Provide the (X, Y) coordinate of the cell's center where the given text is located.  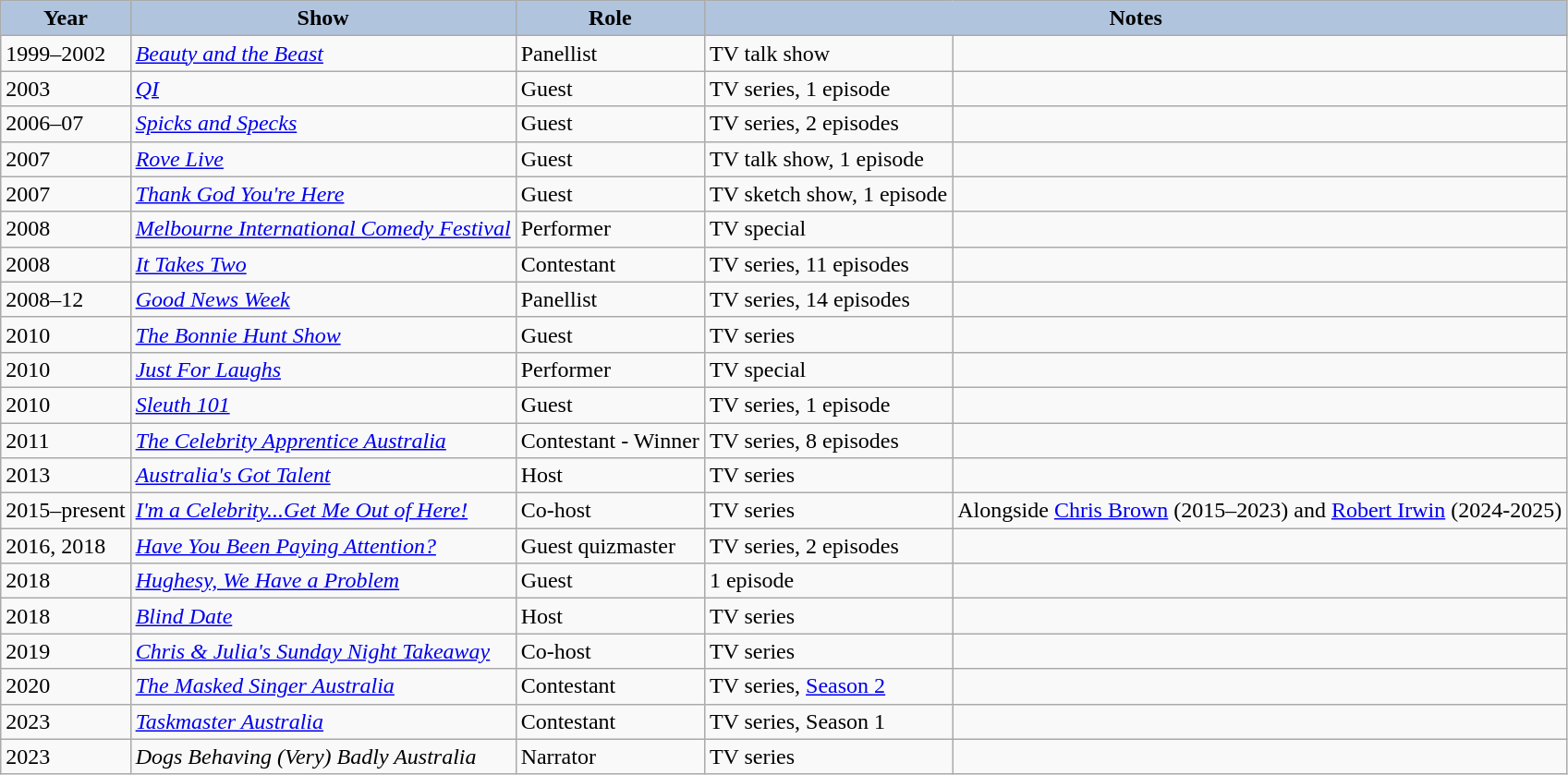
Have You Been Paying Attention? (323, 546)
2003 (66, 89)
I'm a Celebrity...Get Me Out of Here! (323, 511)
Blind Date (323, 616)
TV series, 8 episodes (828, 441)
2015–present (66, 511)
TV series, 14 episodes (828, 299)
2016, 2018 (66, 546)
Beauty and the Beast (323, 54)
Hughesy, We Have a Problem (323, 581)
Alongside Chris Brown (2015–2023) and Robert Irwin (2024-2025) (1260, 511)
Notes (1135, 18)
Role (610, 18)
Contestant - Winner (610, 441)
Taskmaster Australia (323, 721)
2019 (66, 651)
TV series, Season 1 (828, 721)
It Takes Two (323, 264)
Good News Week (323, 299)
TV series, 11 episodes (828, 264)
Australia's Got Talent (323, 476)
2020 (66, 686)
The Celebrity Apprentice Australia (323, 441)
Chris & Julia's Sunday Night Takeaway (323, 651)
1 episode (828, 581)
Sleuth 101 (323, 405)
TV series, Season 2 (828, 686)
TV talk show (828, 54)
2011 (66, 441)
The Bonnie Hunt Show (323, 334)
QI (323, 89)
2008–12 (66, 299)
Narrator (610, 757)
Rove Live (323, 159)
TV sketch show, 1 episode (828, 194)
Guest quizmaster (610, 546)
1999–2002 (66, 54)
The Masked Singer Australia (323, 686)
2013 (66, 476)
Spicks and Specks (323, 124)
Show (323, 18)
Thank God You're Here (323, 194)
Just For Laughs (323, 369)
Melbourne International Comedy Festival (323, 229)
Dogs Behaving (Very) Badly Australia (323, 757)
Year (66, 18)
2006–07 (66, 124)
TV talk show, 1 episode (828, 159)
